Provide the (X, Y) coordinate of the cell's center where the given text is located.  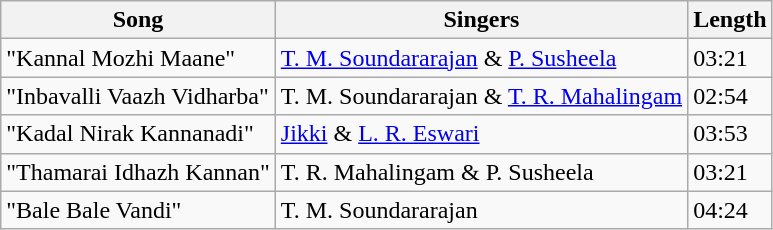
Singers (481, 20)
Song (138, 20)
Jikki & L. R. Eswari (481, 134)
T. M. Soundararajan (481, 210)
04:24 (730, 210)
"Inbavalli Vaazh Vidharba" (138, 96)
T. M. Soundararajan & T. R. Mahalingam (481, 96)
"Kadal Nirak Kannanadi" (138, 134)
02:54 (730, 96)
T. R. Mahalingam & P. Susheela (481, 172)
"Thamarai Idhazh Kannan" (138, 172)
"Bale Bale Vandi" (138, 210)
03:53 (730, 134)
T. M. Soundararajan & P. Susheela (481, 58)
Length (730, 20)
"Kannal Mozhi Maane" (138, 58)
